Determine the [x, y] coordinate at the center of the cell enclosing the given text.  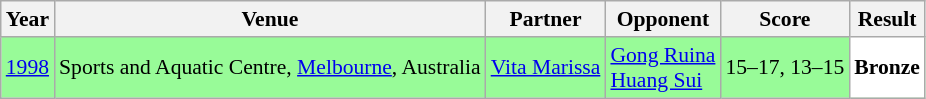
Partner [546, 19]
15–17, 13–15 [784, 68]
Vita Marissa [546, 68]
Venue [270, 19]
Score [784, 19]
Result [887, 19]
Sports and Aquatic Centre, Melbourne, Australia [270, 68]
1998 [28, 68]
Gong Ruina Huang Sui [662, 68]
Bronze [887, 68]
Opponent [662, 19]
Year [28, 19]
